Return the [x, y] coordinate for the center point of the cell that contains the specified text.  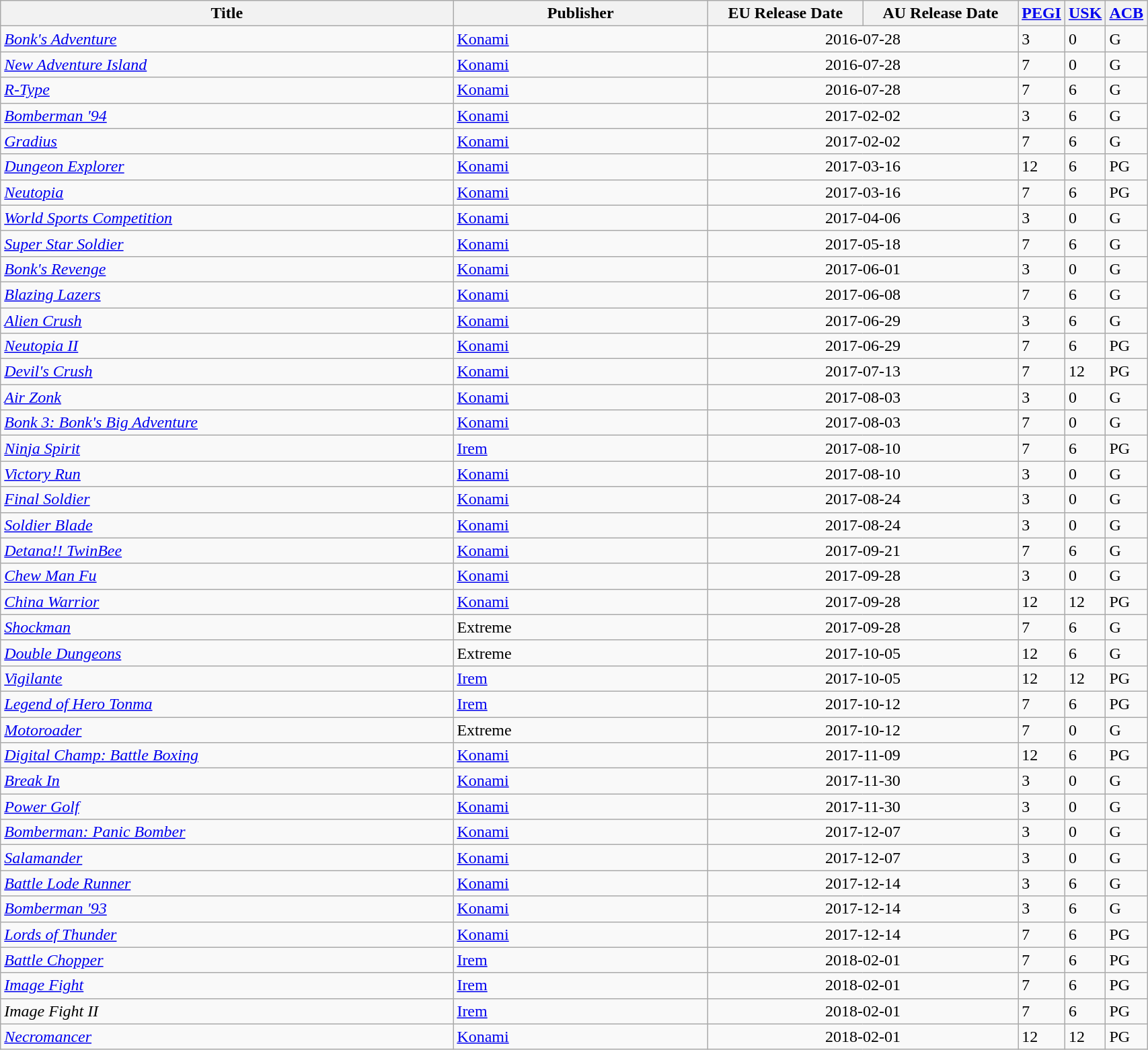
Battle Chopper [227, 960]
Alien Crush [227, 321]
Publisher [581, 13]
Dungeon Explorer [227, 167]
Break In [227, 781]
World Sports Competition [227, 218]
Neutopia [227, 192]
2017-05-18 [864, 243]
Lords of Thunder [227, 934]
Detana!! TwinBee [227, 551]
Title [227, 13]
2017-06-08 [864, 294]
Final Soldier [227, 499]
Power Golf [227, 807]
2017-06-01 [864, 269]
Battle Lode Runner [227, 883]
Legend of Hero Tonma [227, 704]
Gradius [227, 141]
2017-07-13 [864, 372]
EU Release Date [786, 13]
ACB [1126, 13]
Bomberman '94 [227, 116]
Bomberman '93 [227, 909]
Ninja Spirit [227, 448]
Motoroader [227, 729]
Necromancer [227, 1037]
Digital Champ: Battle Boxing [227, 756]
Blazing Lazers [227, 294]
Super Star Soldier [227, 243]
AU Release Date [940, 13]
Shockman [227, 627]
Bomberman: Panic Bomber [227, 832]
Salamander [227, 858]
Double Dungeons [227, 653]
Air Zonk [227, 397]
Devil's Crush [227, 372]
Soldier Blade [227, 525]
Image Fight [227, 985]
2017-09-21 [864, 551]
Chew Man Fu [227, 576]
2017-04-06 [864, 218]
Victory Run [227, 474]
Bonk's Revenge [227, 269]
New Adventure Island [227, 65]
Image Fight II [227, 1011]
R-Type [227, 90]
PEGI [1042, 13]
Vigilante [227, 678]
Bonk 3: Bonk's Big Adventure [227, 423]
USK [1085, 13]
2017-11-09 [864, 756]
Neutopia II [227, 346]
Bonk's Adventure [227, 39]
China Warrior [227, 602]
